Search for the cell housing the specified text and yield its [x, y] center coordinate. 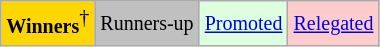
Winners† [48, 24]
Promoted [244, 24]
Relegated [334, 24]
Runners-up [147, 24]
